Locate the cell with the specified text and output its [x, y] center coordinate. 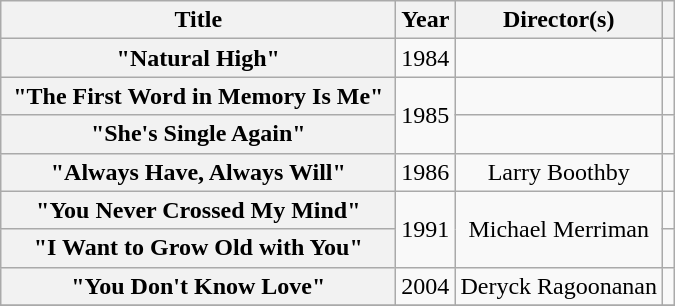
2004 [426, 286]
"She's Single Again" [198, 134]
1991 [426, 229]
"Natural High" [198, 58]
Title [198, 20]
"The First Word in Memory Is Me" [198, 96]
Larry Boothby [559, 172]
1986 [426, 172]
Deryck Ragoonanan [559, 286]
Director(s) [559, 20]
Michael Merriman [559, 229]
1985 [426, 115]
"Always Have, Always Will" [198, 172]
Year [426, 20]
"You Don't Know Love" [198, 286]
"You Never Crossed My Mind" [198, 210]
1984 [426, 58]
"I Want to Grow Old with You" [198, 248]
